From the cell containing the given text, extract its center point as [x, y] coordinate. 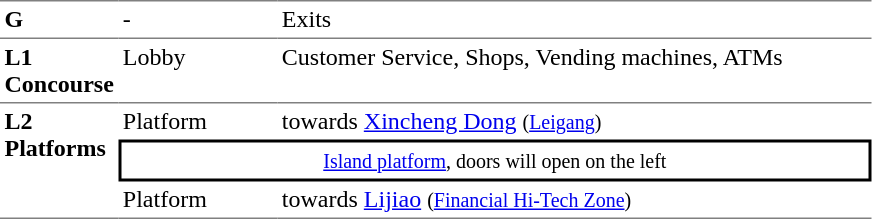
Customer Service, Shops, Vending machines, ATMs [574, 71]
towards Xincheng Dong (Leigang) [574, 122]
Platform [198, 122]
- [198, 19]
L1Concourse [59, 71]
Exits [574, 19]
Lobby [198, 71]
Island platform, doors will open on the left [494, 161]
G [59, 19]
